Detect which cell encompasses the target text, then output its [X, Y] center coordinate. 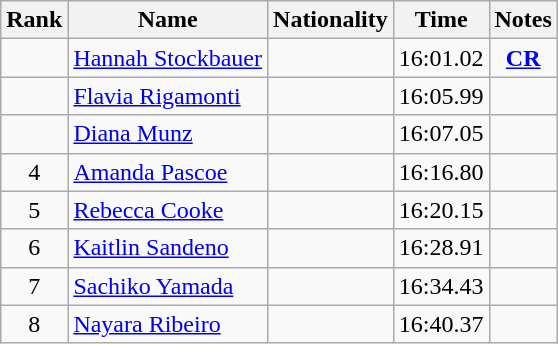
Diana Munz [168, 134]
7 [34, 286]
Nationality [331, 20]
16:16.80 [441, 172]
Nayara Ribeiro [168, 324]
16:34.43 [441, 286]
CR [523, 58]
Hannah Stockbauer [168, 58]
8 [34, 324]
Rebecca Cooke [168, 210]
16:05.99 [441, 96]
16:40.37 [441, 324]
16:20.15 [441, 210]
6 [34, 248]
5 [34, 210]
Amanda Pascoe [168, 172]
Name [168, 20]
Flavia Rigamonti [168, 96]
Rank [34, 20]
Kaitlin Sandeno [168, 248]
4 [34, 172]
Notes [523, 20]
16:07.05 [441, 134]
Time [441, 20]
Sachiko Yamada [168, 286]
16:01.02 [441, 58]
16:28.91 [441, 248]
